Find where the given text appears and provide that cell's center as [x, y] coordinate. 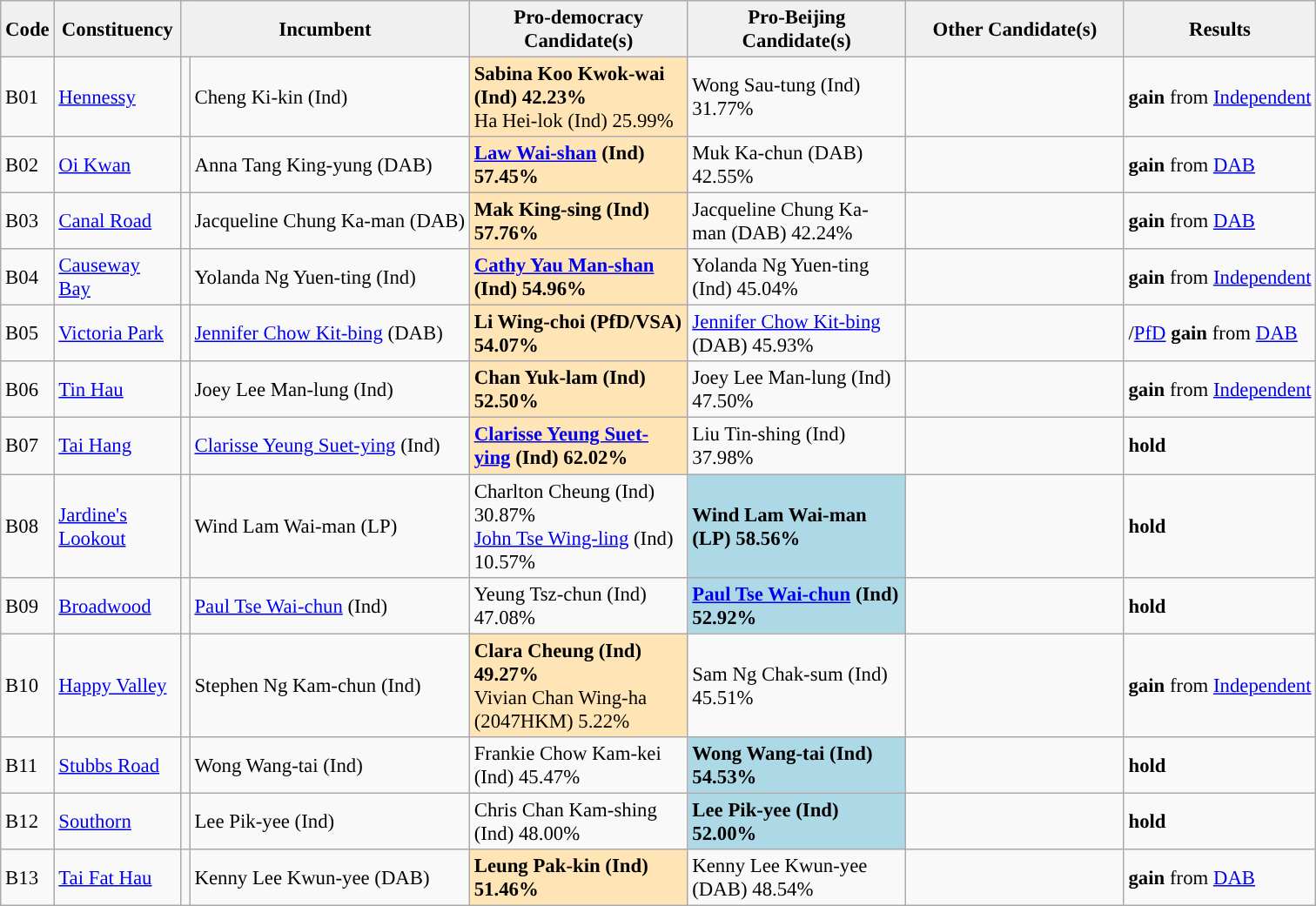
Yeung Tsz-chun (Ind) 47.08% [578, 606]
B11 [28, 764]
Jardine's Lookout [117, 526]
Constituency [117, 30]
Lee Pik-yee (Ind) [329, 822]
Frankie Chow Kam-kei (Ind) 45.47% [578, 764]
Joey Lee Man-lung (Ind) 47.50% [797, 390]
Tai Fat Hau [117, 877]
Kenny Lee Kwun-yee (DAB) [329, 877]
Pro-Beijing Candidate(s) [797, 30]
Lee Pik-yee (Ind) 52.00% [797, 822]
B13 [28, 877]
Wong Sau-tung (Ind) 31.77% [797, 97]
Broadwood [117, 606]
Liu Tin-shing (Ind) 37.98% [797, 446]
Southorn [117, 822]
Leung Pak-kin (Ind) 51.46% [578, 877]
B01 [28, 97]
Clara Cheung (Ind) 49.27%Vivian Chan Wing-ha (2047HKM) 5.22% [578, 686]
Oi Kwan [117, 165]
Other Candidate(s) [1015, 30]
Joey Lee Man-lung (Ind) [329, 390]
Stephen Ng Kam-chun (Ind) [329, 686]
Tin Hau [117, 390]
Wong Wang-tai (Ind) [329, 764]
Yolanda Ng Yuen-ting (Ind) 45.04% [797, 277]
Jennifer Chow Kit-bing (DAB) 45.93% [797, 334]
Paul Tse Wai-chun (Ind) [329, 606]
Yolanda Ng Yuen-ting (Ind) [329, 277]
Happy Valley [117, 686]
Sabina Koo Kwok-wai (Ind) 42.23% Ha Hei-lok (Ind) 25.99% [578, 97]
B10 [28, 686]
/PfD gain from DAB [1220, 334]
Jacqueline Chung Ka-man (DAB) 42.24% [797, 221]
Sam Ng Chak-sum (Ind) 45.51% [797, 686]
Chris Chan Kam-shing (Ind) 48.00% [578, 822]
B08 [28, 526]
Tai Hang [117, 446]
Cheng Ki-kin (Ind) [329, 97]
B04 [28, 277]
Chan Yuk-lam (Ind) 52.50% [578, 390]
Results [1220, 30]
Causeway Bay [117, 277]
Anna Tang King-yung (DAB) [329, 165]
Cathy Yau Man-shan (Ind) 54.96% [578, 277]
Pro-democracy Candidate(s) [578, 30]
Jennifer Chow Kit-bing (DAB) [329, 334]
B02 [28, 165]
Victoria Park [117, 334]
Li Wing-choi (PfD/VSA) 54.07% [578, 334]
Incumbent [326, 30]
B05 [28, 334]
B03 [28, 221]
Hennessy [117, 97]
B06 [28, 390]
Charlton Cheung (Ind) 30.87%John Tse Wing-ling (Ind) 10.57% [578, 526]
Clarisse Yeung Suet-ying (Ind) [329, 446]
Muk Ka-chun (DAB) 42.55% [797, 165]
Clarisse Yeung Suet-ying (Ind) 62.02% [578, 446]
Kenny Lee Kwun-yee (DAB) 48.54% [797, 877]
Canal Road [117, 221]
Stubbs Road [117, 764]
Wong Wang-tai (Ind) 54.53% [797, 764]
B12 [28, 822]
Code [28, 30]
Paul Tse Wai-chun (Ind) 52.92% [797, 606]
B09 [28, 606]
Wind Lam Wai-man (LP) [329, 526]
Jacqueline Chung Ka-man (DAB) [329, 221]
Mak King-sing (Ind) 57.76% [578, 221]
Law Wai-shan (Ind) 57.45% [578, 165]
B07 [28, 446]
Wind Lam Wai-man (LP) 58.56% [797, 526]
